Output the (X, Y) coordinate of the center of the cell containing the given text.  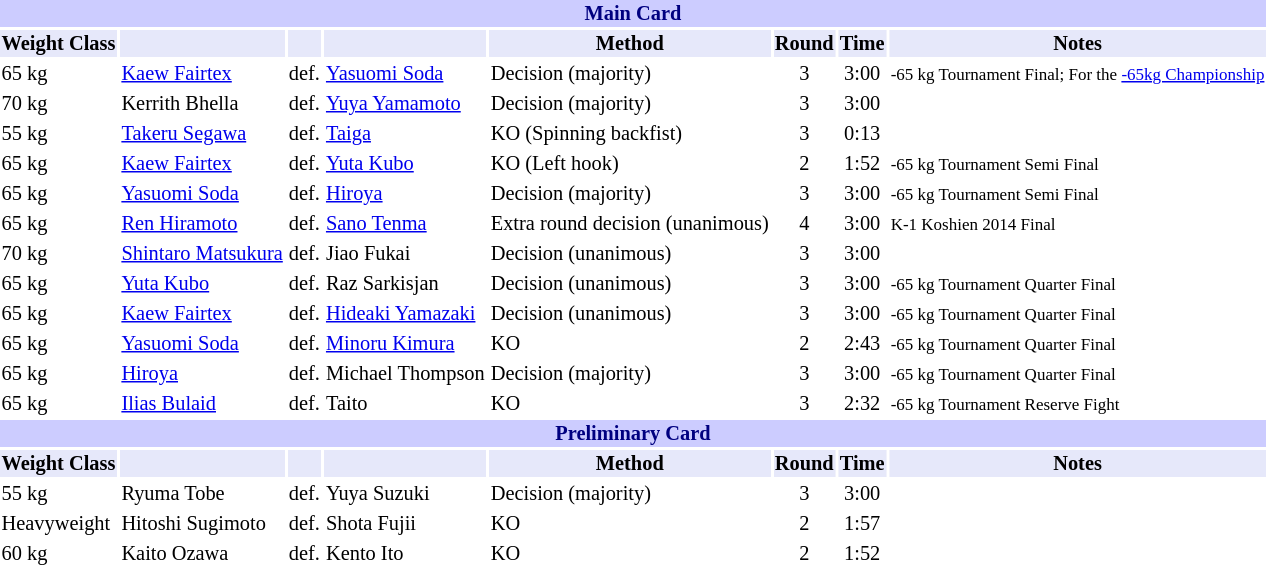
Jiao Fukai (405, 254)
Minoru Kimura (405, 344)
Takeru Segawa (202, 134)
Heavyweight (58, 524)
Taito (405, 404)
Raz Sarkisjan (405, 284)
2:32 (862, 404)
Ren Hiramoto (202, 224)
Ilias Bulaid (202, 404)
Preliminary Card (633, 434)
1:52 (862, 164)
Shintaro Matsukura (202, 254)
K-1 Koshien 2014 Final (1078, 224)
Kerrith Bhella (202, 104)
2:43 (862, 344)
Main Card (633, 14)
Yuya Yamamoto (405, 104)
Hitoshi Sugimoto (202, 524)
KO (Left hook) (630, 164)
1:57 (862, 524)
Ryuma Tobe (202, 494)
4 (804, 224)
Shota Fujii (405, 524)
Hideaki Yamazaki (405, 314)
-65 kg Tournament Final; For the -65kg Championship (1078, 74)
Taiga (405, 134)
Extra round decision (unanimous) (630, 224)
KO (Spinning backfist) (630, 134)
Michael Thompson (405, 374)
0:13 (862, 134)
Sano Tenma (405, 224)
Yuya Suzuki (405, 494)
-65 kg Tournament Reserve Fight (1078, 404)
